Find where the given text appears and provide that cell's center as [X, Y] coordinate. 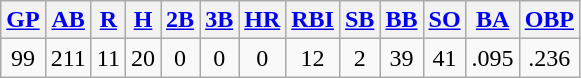
BB [402, 20]
12 [313, 58]
GP [23, 20]
SB [359, 20]
20 [142, 58]
99 [23, 58]
AB [68, 20]
RBI [313, 20]
H [142, 20]
11 [108, 58]
.095 [492, 58]
SO [444, 20]
2 [359, 58]
211 [68, 58]
3B [220, 20]
HR [262, 20]
41 [444, 58]
39 [402, 58]
R [108, 20]
OBP [549, 20]
.236 [549, 58]
BA [492, 20]
2B [180, 20]
